Detect which cell encompasses the target text, then output its (x, y) center coordinate. 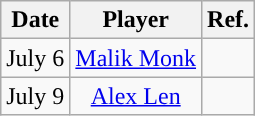
July 6 (36, 58)
Alex Len (136, 96)
Date (36, 20)
Player (136, 20)
Malik Monk (136, 58)
July 9 (36, 96)
Ref. (228, 20)
